Search for the cell housing the specified text and yield its (x, y) center coordinate. 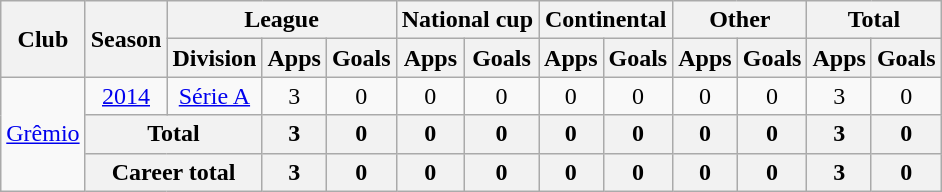
2014 (126, 96)
Division (214, 58)
Club (43, 39)
National cup (467, 20)
Season (126, 39)
Grêmio (43, 134)
Career total (174, 172)
League (282, 20)
Continental (606, 20)
Other (740, 20)
Série A (214, 96)
